Output the [x, y] coordinate of the center of the cell containing the given text.  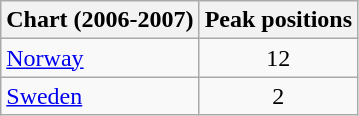
Norway [100, 58]
Peak positions [278, 20]
Sweden [100, 96]
12 [278, 58]
Chart (2006-2007) [100, 20]
2 [278, 96]
